Output the (X, Y) coordinate of the center of the cell containing the given text.  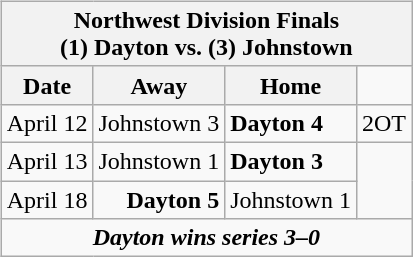
Away (159, 85)
Northwest Division Finals(1) Dayton vs. (3) Johnstown (206, 34)
Dayton wins series 3–0 (206, 238)
Johnstown 3 (159, 123)
April 13 (47, 161)
April 12 (47, 123)
2OT (384, 123)
Home (291, 85)
Dayton 5 (159, 199)
Dayton 3 (291, 161)
Date (47, 85)
April 18 (47, 199)
Dayton 4 (291, 123)
